Pinpoint the cell where the given text exists, returning its [X, Y] midpoint coordinate. 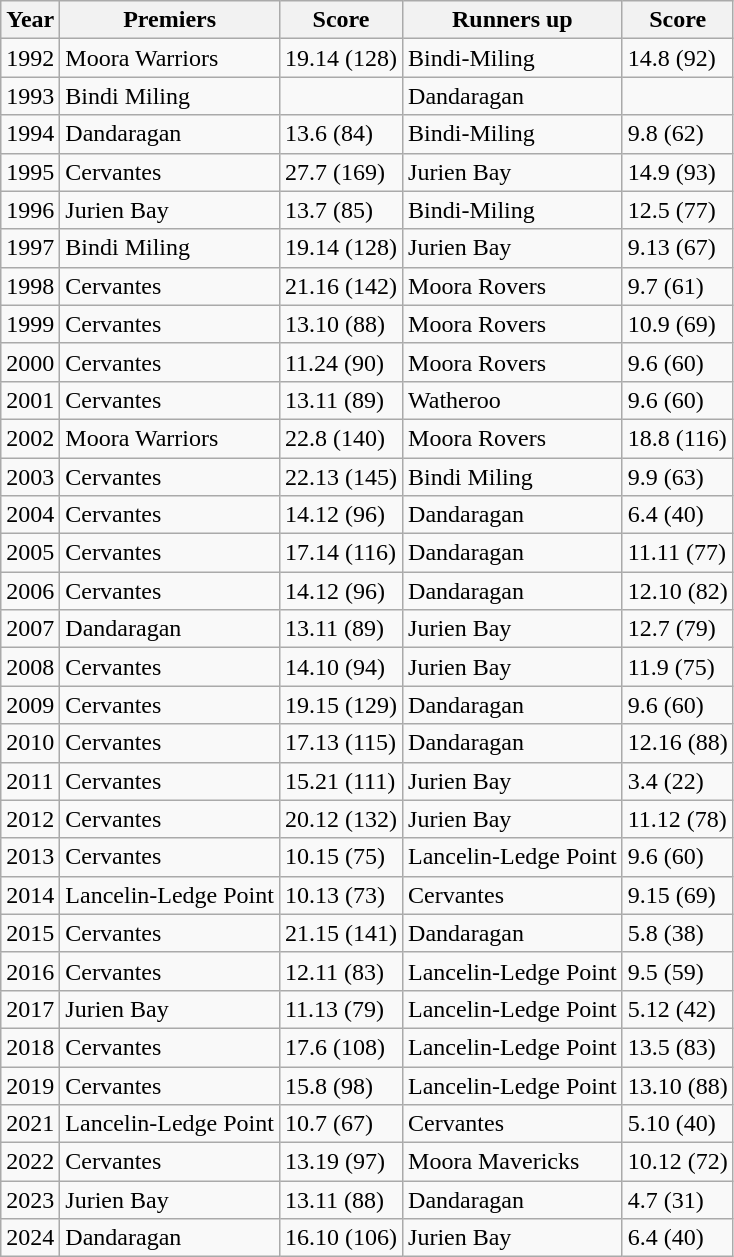
11.24 (90) [340, 362]
Moora Mavericks [513, 1162]
9.13 (67) [678, 248]
12.7 (79) [678, 629]
21.15 (141) [340, 933]
22.8 (140) [340, 438]
5.10 (40) [678, 1124]
18.8 (116) [678, 438]
1998 [30, 286]
1995 [30, 172]
15.8 (98) [340, 1085]
13.11 (88) [340, 1200]
13.19 (97) [340, 1162]
2003 [30, 477]
17.14 (116) [340, 553]
Year [30, 20]
12.11 (83) [340, 971]
2006 [30, 591]
Premiers [170, 20]
22.13 (145) [340, 477]
2008 [30, 667]
11.11 (77) [678, 553]
14.8 (92) [678, 58]
2024 [30, 1238]
14.10 (94) [340, 667]
12.5 (77) [678, 210]
4.7 (31) [678, 1200]
16.10 (106) [340, 1238]
2018 [30, 1047]
2013 [30, 857]
9.5 (59) [678, 971]
2015 [30, 933]
2016 [30, 971]
2000 [30, 362]
2001 [30, 400]
1999 [30, 324]
1994 [30, 134]
2007 [30, 629]
2017 [30, 1009]
12.10 (82) [678, 591]
21.16 (142) [340, 286]
5.8 (38) [678, 933]
10.15 (75) [340, 857]
1992 [30, 58]
17.13 (115) [340, 743]
9.9 (63) [678, 477]
17.6 (108) [340, 1047]
2010 [30, 743]
9.15 (69) [678, 895]
13.5 (83) [678, 1047]
11.13 (79) [340, 1009]
3.4 (22) [678, 781]
10.12 (72) [678, 1162]
2022 [30, 1162]
20.12 (132) [340, 819]
2019 [30, 1085]
2004 [30, 515]
14.9 (93) [678, 172]
2009 [30, 705]
2002 [30, 438]
9.8 (62) [678, 134]
2005 [30, 553]
9.7 (61) [678, 286]
2023 [30, 1200]
1993 [30, 96]
11.12 (78) [678, 819]
10.7 (67) [340, 1124]
13.7 (85) [340, 210]
15.21 (111) [340, 781]
5.12 (42) [678, 1009]
2011 [30, 781]
19.15 (129) [340, 705]
13.6 (84) [340, 134]
2014 [30, 895]
2021 [30, 1124]
11.9 (75) [678, 667]
10.9 (69) [678, 324]
Watheroo [513, 400]
Runners up [513, 20]
2012 [30, 819]
27.7 (169) [340, 172]
1997 [30, 248]
1996 [30, 210]
12.16 (88) [678, 743]
10.13 (73) [340, 895]
